Find where the given text appears and provide that cell's center as (x, y) coordinate. 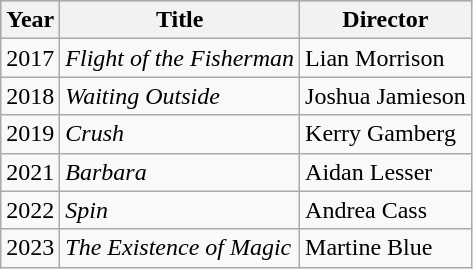
2021 (30, 172)
Director (386, 20)
Lian Morrison (386, 58)
Waiting Outside (180, 96)
2022 (30, 210)
Title (180, 20)
2017 (30, 58)
2018 (30, 96)
Barbara (180, 172)
Andrea Cass (386, 210)
2019 (30, 134)
Joshua Jamieson (386, 96)
Kerry Gamberg (386, 134)
The Existence of Magic (180, 248)
Spin (180, 210)
Aidan Lesser (386, 172)
Flight of the Fisherman (180, 58)
Year (30, 20)
2023 (30, 248)
Martine Blue (386, 248)
Crush (180, 134)
